Capture the cell that displays the provided text and extract its [X, Y] central coordinate. 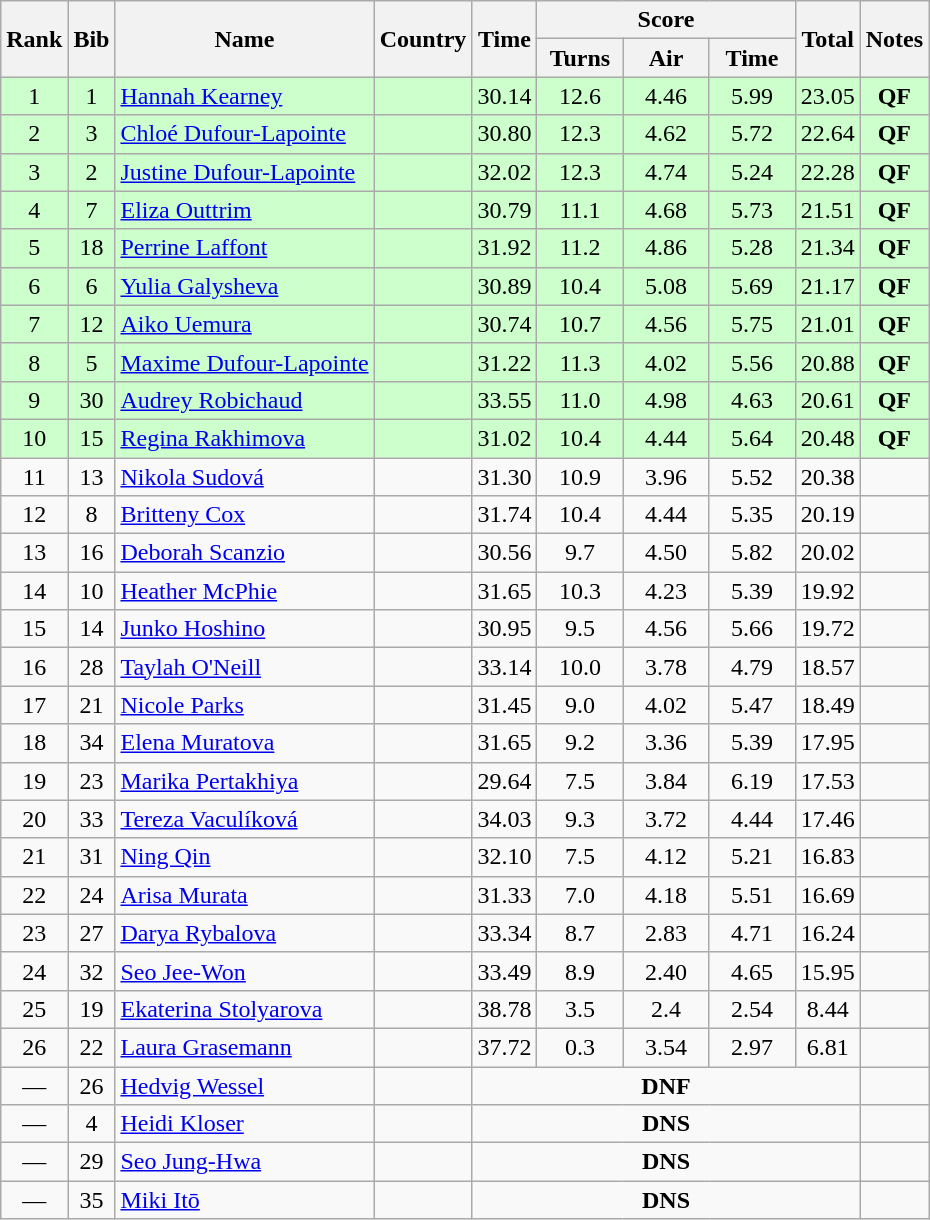
Maxime Dufour-Lapointe [244, 362]
4.46 [666, 96]
5.47 [752, 705]
4.62 [666, 134]
33.34 [504, 933]
Ekaterina Stolyarova [244, 1009]
9 [34, 400]
31.45 [504, 705]
Seo Jung-Hwa [244, 1162]
11.1 [580, 210]
3.36 [666, 743]
12.6 [580, 96]
Nicole Parks [244, 705]
Yulia Galysheva [244, 286]
25 [34, 1009]
Total [828, 39]
5.56 [752, 362]
34 [92, 743]
Hedvig Wessel [244, 1085]
5.64 [752, 438]
Hannah Kearney [244, 96]
28 [92, 667]
4.98 [666, 400]
Justine Dufour-Lapointe [244, 172]
7.0 [580, 895]
35 [92, 1200]
2.54 [752, 1009]
3.5 [580, 1009]
21.34 [828, 248]
20.48 [828, 438]
29 [92, 1162]
Marika Pertakhiya [244, 781]
Rank [34, 39]
Bib [92, 39]
Junko Hoshino [244, 629]
2.97 [752, 1047]
6.81 [828, 1047]
Eliza Outtrim [244, 210]
2.40 [666, 971]
4.18 [666, 895]
4.74 [666, 172]
0.3 [580, 1047]
5.82 [752, 553]
30.79 [504, 210]
11.0 [580, 400]
Heather McPhie [244, 591]
8.9 [580, 971]
10.7 [580, 324]
4.23 [666, 591]
20 [34, 819]
20.88 [828, 362]
30.80 [504, 134]
5.35 [752, 515]
2.4 [666, 1009]
4.65 [752, 971]
20.02 [828, 553]
Deborah Scanzio [244, 553]
17 [34, 705]
9.0 [580, 705]
21.51 [828, 210]
16.24 [828, 933]
Elena Muratova [244, 743]
31 [92, 857]
31.22 [504, 362]
17.95 [828, 743]
Country [423, 39]
21.17 [828, 286]
31.92 [504, 248]
Darya Rybalova [244, 933]
33.55 [504, 400]
11.2 [580, 248]
19.92 [828, 591]
Turns [580, 58]
Notes [894, 39]
Miki Itō [244, 1200]
5.69 [752, 286]
Name [244, 39]
Air [666, 58]
31.30 [504, 477]
30.56 [504, 553]
Seo Jee-Won [244, 971]
4.86 [666, 248]
30.95 [504, 629]
Chloé Dufour-Lapointe [244, 134]
20.19 [828, 515]
5.99 [752, 96]
33.49 [504, 971]
5.51 [752, 895]
31.33 [504, 895]
9.3 [580, 819]
34.03 [504, 819]
Tereza Vaculíková [244, 819]
10.9 [580, 477]
4.79 [752, 667]
19.72 [828, 629]
11 [34, 477]
5.52 [752, 477]
17.46 [828, 819]
4.71 [752, 933]
2.83 [666, 933]
10.0 [580, 667]
5.21 [752, 857]
5.72 [752, 134]
5.08 [666, 286]
Regina Rakhimova [244, 438]
5.75 [752, 324]
10.3 [580, 591]
30.14 [504, 96]
4.63 [752, 400]
16.69 [828, 895]
32 [92, 971]
23.05 [828, 96]
33 [92, 819]
18.49 [828, 705]
Heidi Kloser [244, 1124]
6.19 [752, 781]
Nikola Sudová [244, 477]
30.74 [504, 324]
22.64 [828, 134]
31.74 [504, 515]
38.78 [504, 1009]
16.83 [828, 857]
30 [92, 400]
32.02 [504, 172]
5.73 [752, 210]
Taylah O'Neill [244, 667]
3.96 [666, 477]
3.78 [666, 667]
20.38 [828, 477]
11.3 [580, 362]
Audrey Robichaud [244, 400]
33.14 [504, 667]
30.89 [504, 286]
27 [92, 933]
21.01 [828, 324]
20.61 [828, 400]
22.28 [828, 172]
5.28 [752, 248]
4.50 [666, 553]
Britteny Cox [244, 515]
5.66 [752, 629]
Arisa Murata [244, 895]
4.68 [666, 210]
3.84 [666, 781]
37.72 [504, 1047]
9.2 [580, 743]
4.12 [666, 857]
31.02 [504, 438]
15.95 [828, 971]
Score [666, 20]
Laura Grasemann [244, 1047]
18.57 [828, 667]
9.5 [580, 629]
3.54 [666, 1047]
32.10 [504, 857]
3.72 [666, 819]
8.44 [828, 1009]
DNF [666, 1085]
Perrine Laffont [244, 248]
Ning Qin [244, 857]
17.53 [828, 781]
Aiko Uemura [244, 324]
8.7 [580, 933]
5.24 [752, 172]
9.7 [580, 553]
29.64 [504, 781]
